Pinpoint the cell where the given text exists, returning its [X, Y] midpoint coordinate. 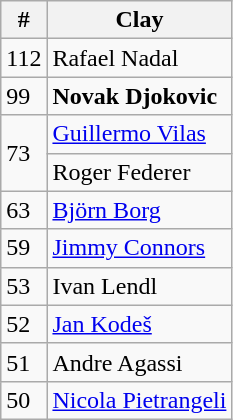
112 [24, 58]
99 [24, 96]
52 [24, 324]
63 [24, 210]
59 [24, 248]
Roger Federer [140, 172]
# [24, 20]
73 [24, 153]
50 [24, 400]
Novak Djokovic [140, 96]
Andre Agassi [140, 362]
Clay [140, 20]
53 [24, 286]
Ivan Lendl [140, 286]
Jimmy Connors [140, 248]
Guillermo Vilas [140, 134]
Nicola Pietrangeli [140, 400]
Jan Kodeš [140, 324]
Björn Borg [140, 210]
Rafael Nadal [140, 58]
51 [24, 362]
